For the text-containing cell, return its midpoint in [X, Y] coordinate format. 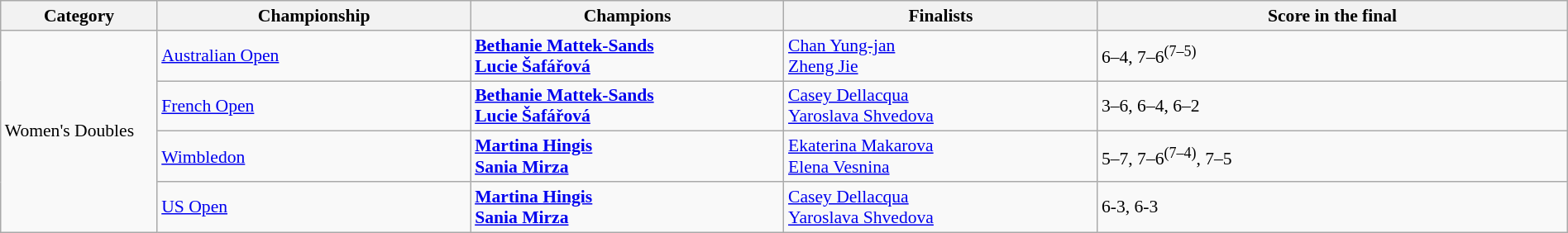
Australian Open [314, 56]
Chan Yung-jan Zheng Jie [941, 56]
3–6, 6–4, 6–2 [1332, 106]
Score in the final [1332, 16]
5–7, 7–6(7–4), 7–5 [1332, 157]
Champions [627, 16]
6–4, 7–6(7–5) [1332, 56]
Finalists [941, 16]
6-3, 6-3 [1332, 207]
Wimbledon [314, 157]
Ekaterina Makarova Elena Vesnina [941, 157]
Category [79, 16]
US Open [314, 207]
Championship [314, 16]
French Open [314, 106]
Women's Doubles [79, 131]
